Search for the cell housing the specified text and yield its (X, Y) center coordinate. 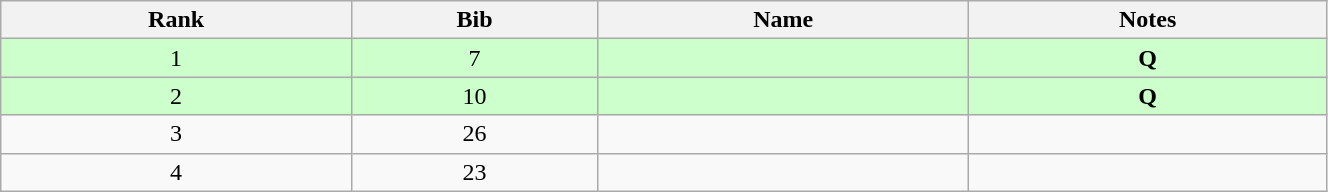
7 (474, 58)
4 (176, 172)
Bib (474, 20)
2 (176, 96)
23 (474, 172)
1 (176, 58)
Notes (1148, 20)
10 (474, 96)
Name (784, 20)
3 (176, 134)
Rank (176, 20)
26 (474, 134)
